Determine the (x, y) coordinate at the center of the cell enclosing the given text.  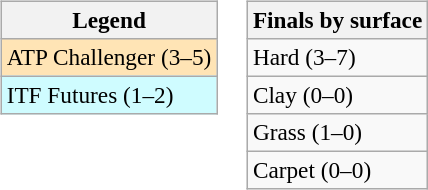
Hard (3–7) (337, 57)
Finals by surface (337, 20)
Legend (108, 20)
Grass (1–0) (337, 133)
Carpet (0–0) (337, 171)
Clay (0–0) (337, 95)
ATP Challenger (3–5) (108, 57)
ITF Futures (1–2) (108, 95)
